From the cell containing the given text, extract its center point as [X, Y] coordinate. 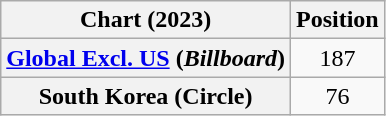
76 [338, 96]
187 [338, 58]
Position [338, 20]
South Korea (Circle) [146, 96]
Chart (2023) [146, 20]
Global Excl. US (Billboard) [146, 58]
